Locate the cell with the specified text and output its [X, Y] center coordinate. 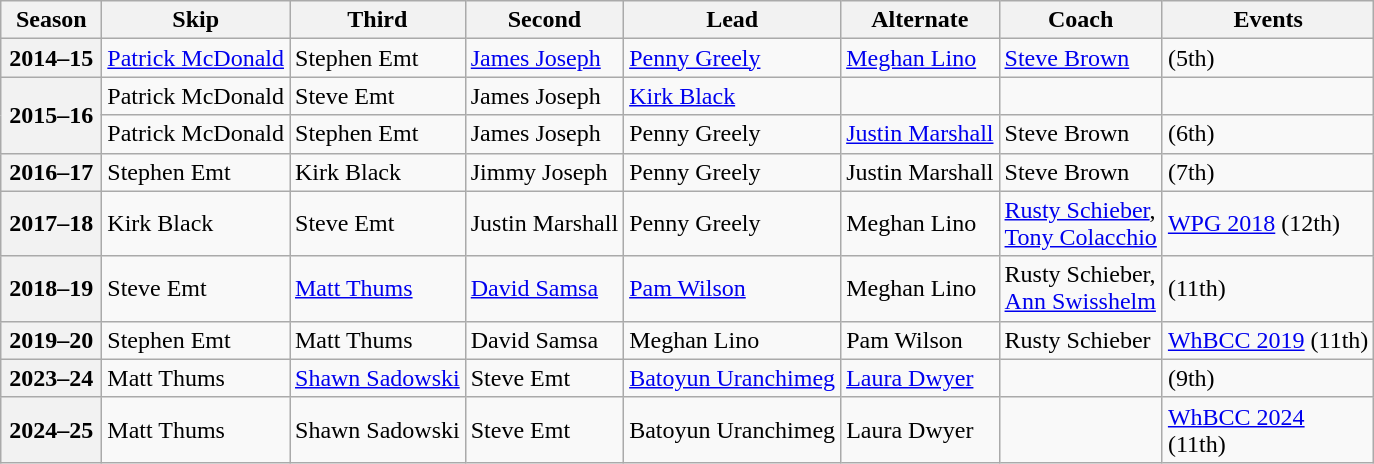
Events [1268, 20]
Coach [1080, 20]
Rusty Schieber,Tony Colacchio [1080, 224]
WPG 2018 (12th) [1268, 224]
2024–25 [52, 430]
Second [544, 20]
(6th) [1268, 134]
Skip [196, 20]
(5th) [1268, 58]
Jimmy Joseph [544, 172]
Alternate [920, 20]
WhBCC 2024 (11th) [1268, 430]
2015–16 [52, 115]
2016–17 [52, 172]
(9th) [1268, 378]
(7th) [1268, 172]
Third [378, 20]
(11th) [1268, 288]
2014–15 [52, 58]
2019–20 [52, 340]
Rusty Schieber [1080, 340]
2017–18 [52, 224]
2018–19 [52, 288]
WhBCC 2019 (11th) [1268, 340]
Season [52, 20]
Rusty Schieber,Ann Swisshelm [1080, 288]
Lead [732, 20]
2023–24 [52, 378]
